Return [x, y] of the center of cell containing provided text 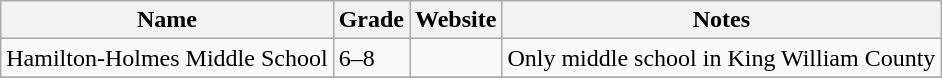
Notes [722, 20]
Only middle school in King William County [722, 58]
Website [456, 20]
Grade [371, 20]
Name [167, 20]
6–8 [371, 58]
Hamilton-Holmes Middle School [167, 58]
